Return the (X, Y) coordinate for the center point of the cell that contains the specified text.  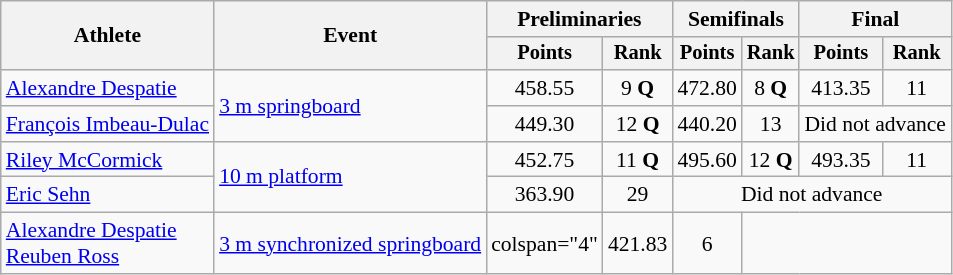
colspan="4" (544, 244)
363.90 (544, 195)
9 Q (638, 88)
29 (638, 195)
493.35 (840, 160)
8 Q (771, 88)
452.75 (544, 160)
458.55 (544, 88)
413.35 (840, 88)
Final (875, 19)
Event (350, 36)
Preliminaries (579, 19)
495.60 (706, 160)
10 m platform (350, 178)
Riley McCormick (108, 160)
449.30 (544, 124)
Alexandre Despatie Reuben Ross (108, 244)
Semifinals (736, 19)
3 m synchronized springboard (350, 244)
Eric Sehn (108, 195)
11 Q (638, 160)
421.83 (638, 244)
François Imbeau-Dulac (108, 124)
Athlete (108, 36)
6 (706, 244)
472.80 (706, 88)
Alexandre Despatie (108, 88)
13 (771, 124)
3 m springboard (350, 106)
440.20 (706, 124)
